Return the (x, y) coordinate for the center point of the cell that contains the specified text.  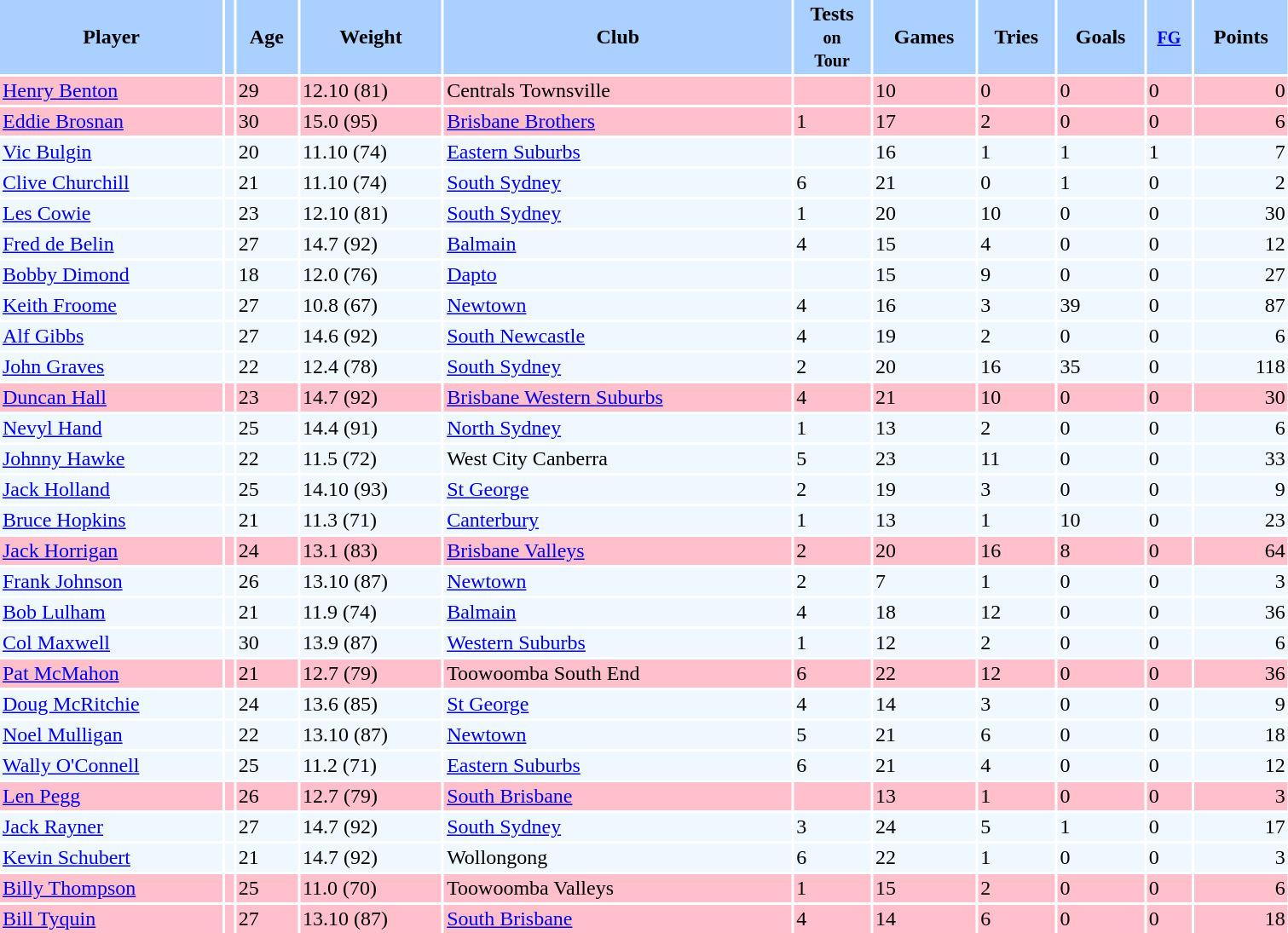
Keith Froome (111, 305)
John Graves (111, 366)
Henry Benton (111, 90)
Len Pegg (111, 796)
14.4 (91) (371, 428)
35 (1100, 366)
Doug McRitchie (111, 704)
TestsonTour (832, 37)
Nevyl Hand (111, 428)
West City Canberra (617, 458)
Player (111, 37)
14.6 (92) (371, 336)
Toowoomba Valleys (617, 888)
Fred de Belin (111, 244)
11.5 (72) (371, 458)
Eddie Brosnan (111, 121)
Jack Holland (111, 489)
Billy Thompson (111, 888)
15.0 (95) (371, 121)
Dapto (617, 274)
39 (1100, 305)
Toowoomba South End (617, 673)
Goals (1100, 37)
Brisbane Valleys (617, 550)
Western Suburbs (617, 642)
Brisbane Western Suburbs (617, 397)
Games (924, 37)
11.0 (70) (371, 888)
Weight (371, 37)
Bruce Hopkins (111, 520)
11.2 (71) (371, 765)
Noel Mulligan (111, 734)
Tries (1016, 37)
Jack Rayner (111, 826)
Jack Horrigan (111, 550)
Brisbane Brothers (617, 121)
11.3 (71) (371, 520)
Points (1241, 37)
12.0 (76) (371, 274)
Frank Johnson (111, 581)
Kevin Schubert (111, 857)
Age (267, 37)
Wollongong (617, 857)
11.9 (74) (371, 612)
South Newcastle (617, 336)
Johnny Hawke (111, 458)
8 (1100, 550)
Centrals Townsville (617, 90)
11 (1016, 458)
Col Maxwell (111, 642)
Bobby Dimond (111, 274)
Les Cowie (111, 213)
13.1 (83) (371, 550)
29 (267, 90)
Wally O'Connell (111, 765)
Vic Bulgin (111, 152)
Canterbury (617, 520)
12.4 (78) (371, 366)
10.8 (67) (371, 305)
North Sydney (617, 428)
118 (1241, 366)
Alf Gibbs (111, 336)
Bill Tyquin (111, 919)
64 (1241, 550)
33 (1241, 458)
FG (1170, 37)
Club (617, 37)
Clive Churchill (111, 182)
87 (1241, 305)
14.10 (93) (371, 489)
13.9 (87) (371, 642)
13.6 (85) (371, 704)
Duncan Hall (111, 397)
Pat McMahon (111, 673)
Bob Lulham (111, 612)
